Return [X, Y] of the center of cell containing provided text 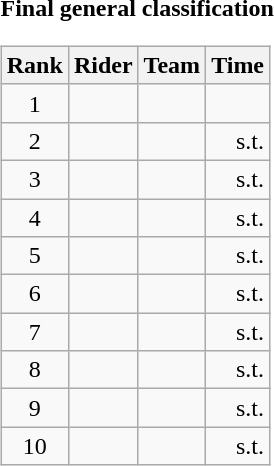
5 [34, 256]
Team [172, 65]
Rank [34, 65]
7 [34, 332]
1 [34, 103]
3 [34, 179]
8 [34, 370]
4 [34, 217]
Time [238, 65]
9 [34, 408]
10 [34, 446]
2 [34, 141]
6 [34, 294]
Rider [103, 65]
